Locate the cell with the specified text and output its (x, y) center coordinate. 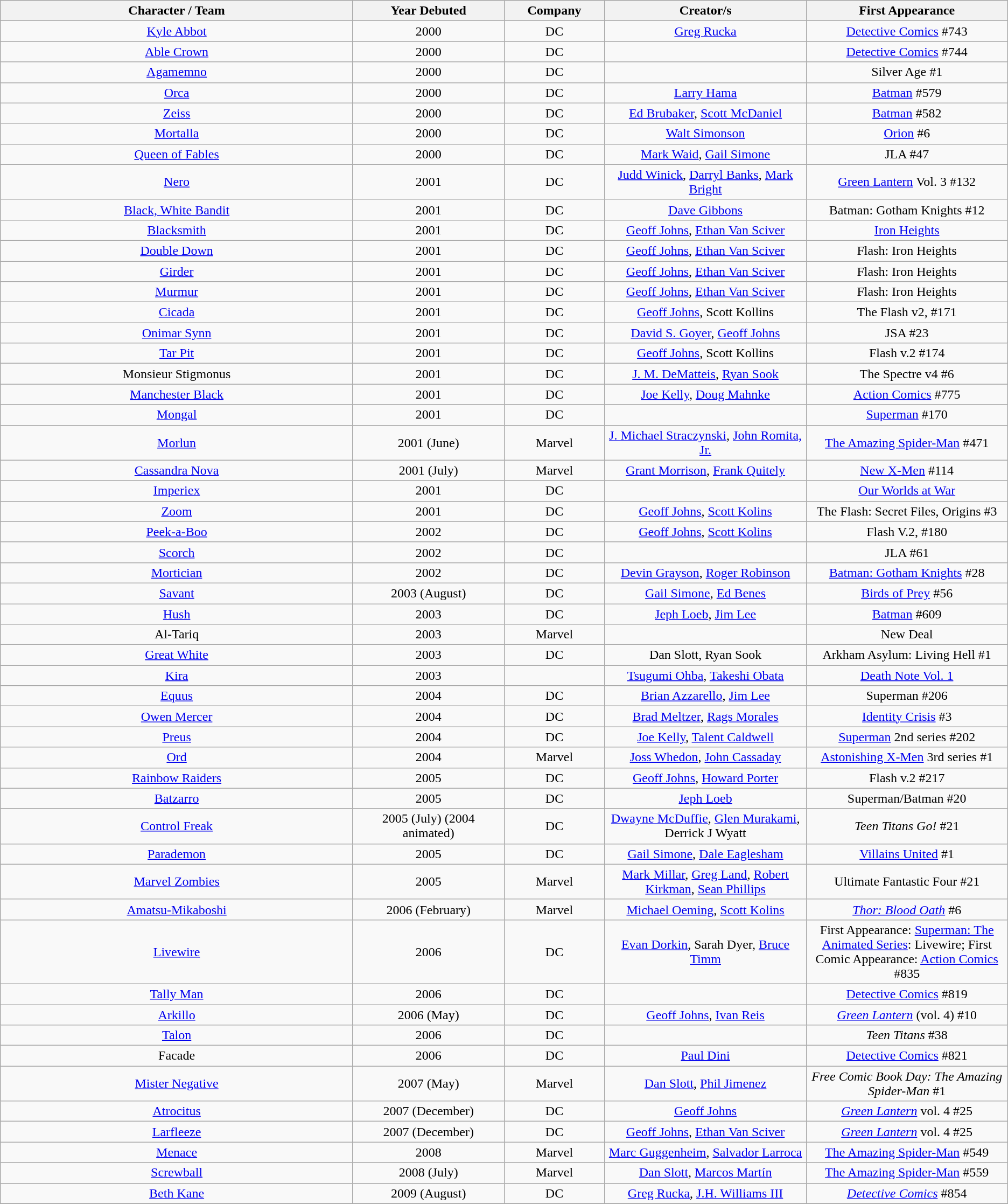
Dwayne McDuffie, Glen Murakami, Derrick J Wyatt (705, 826)
Superman/Batman #20 (907, 798)
Green Lantern (vol. 4) #10 (907, 1014)
2007 (May) (429, 1084)
Detective Comics #854 (907, 1193)
New X-Men #114 (907, 470)
Jeph Loeb, Jim Lee (705, 614)
Kira (177, 676)
Silver Age #1 (907, 72)
Flash v.2 #174 (907, 353)
2001 (July) (429, 470)
Zoom (177, 511)
Tsugumi Ohba, Takeshi Obata (705, 676)
Batman: Gotham Knights #28 (907, 573)
Flash v.2 #217 (907, 778)
Thor: Blood Oath #6 (907, 909)
2005 (July) (2004 animated) (429, 826)
Arkham Asylum: Living Hell #1 (907, 655)
Character / Team (177, 11)
Michael Oeming, Scott Kolins (705, 909)
Nero (177, 182)
Girder (177, 271)
Facade (177, 1056)
Parademon (177, 854)
Joe Kelly, Talent Caldwell (705, 737)
Mortician (177, 573)
Mark Millar, Greg Land, Robert Kirkman, Sean Phillips (705, 881)
Menace (177, 1152)
Able Crown (177, 52)
Al-Tariq (177, 635)
Mister Negative (177, 1084)
Double Down (177, 250)
Gail Simone, Ed Benes (705, 593)
Detective Comics #744 (907, 52)
Dan Slott, Marcos Martín (705, 1173)
Free Comic Book Day: The Amazing Spider-Man #1 (907, 1084)
Onimar Synn (177, 333)
Batman #609 (907, 614)
Batman #579 (907, 93)
Marvel Zombies (177, 881)
J. Michael Straczynski, John Romita, Jr. (705, 443)
Identity Crisis #3 (907, 716)
Kyle Abbot (177, 31)
Ed Brubaker, Scott McDaniel (705, 113)
Peek-a-Boo (177, 532)
Geoff Johns, Howard Porter (705, 778)
Superman #170 (907, 415)
The Amazing Spider-Man #549 (907, 1152)
Ord (177, 757)
Murmur (177, 292)
Savant (177, 593)
Jeph Loeb (705, 798)
Amatsu-Mikaboshi (177, 909)
Orion #6 (907, 134)
Dan Slott, Phil Jimenez (705, 1084)
2006 (May) (429, 1014)
2008 (July) (429, 1173)
Superman #206 (907, 696)
Villains United #1 (907, 854)
Birds of Prey #56 (907, 593)
Marc Guggenheim, Salvador Larroca (705, 1152)
Agamemno (177, 72)
Manchester Black (177, 394)
Black, White Bandit (177, 210)
Joe Kelly, Doug Mahnke (705, 394)
Hush (177, 614)
Detective Comics #821 (907, 1056)
Blacksmith (177, 230)
Detective Comics #819 (907, 994)
Morlun (177, 443)
Flash V.2, #180 (907, 532)
2001 (June) (429, 443)
Great White (177, 655)
Larry Hama (705, 93)
Death Note Vol. 1 (907, 676)
Livewire (177, 951)
Mark Waid, Gail Simone (705, 154)
Scorch (177, 552)
Grant Morrison, Frank Quitely (705, 470)
Brian Azzarello, Jim Lee (705, 696)
Detective Comics #743 (907, 31)
Superman 2nd series #202 (907, 737)
Orca (177, 93)
The Flash: Secret Files, Origins #3 (907, 511)
Green Lantern Vol. 3 #132 (907, 182)
New Deal (907, 635)
David S. Goyer, Geoff Johns (705, 333)
The Amazing Spider-Man #471 (907, 443)
Batman #582 (907, 113)
Iron Heights (907, 230)
Talon (177, 1035)
The Spectre v4 #6 (907, 374)
2003 (August) (429, 593)
JLA #61 (907, 552)
Monsieur Stigmonus (177, 374)
Geoff Johns, Ivan Reis (705, 1014)
Paul Dini (705, 1056)
Beth Kane (177, 1193)
First Appearance (907, 11)
Joss Whedon, John Cassaday (705, 757)
Walt Simonson (705, 134)
Judd Winick, Darryl Banks, Mark Bright (705, 182)
Greg Rucka, J.H. Williams III (705, 1193)
Teen Titans Go! #21 (907, 826)
Imperiex (177, 491)
Batzarro (177, 798)
First Appearance: Superman: The Animated Series: Livewire; First Comic Appearance: Action Comics #835 (907, 951)
Control Freak (177, 826)
Creator/s (705, 11)
Queen of Fables (177, 154)
Cicada (177, 312)
Dave Gibbons (705, 210)
Equus (177, 696)
JSA #23 (907, 333)
Gail Simone, Dale Eaglesham (705, 854)
Astonishing X-Men 3rd series #1 (907, 757)
Teen Titans #38 (907, 1035)
Mortalla (177, 134)
2006 (February) (429, 909)
Greg Rucka (705, 31)
Rainbow Raiders (177, 778)
Zeiss (177, 113)
Company (555, 11)
Batman: Gotham Knights #12 (907, 210)
2009 (August) (429, 1193)
Preus (177, 737)
Owen Mercer (177, 716)
Our Worlds at War (907, 491)
Dan Slott, Ryan Sook (705, 655)
Larfleeze (177, 1132)
Cassandra Nova (177, 470)
Atrocitus (177, 1111)
JLA #47 (907, 154)
Devin Grayson, Roger Robinson (705, 573)
Screwball (177, 1173)
Evan Dorkin, Sarah Dyer, Bruce Timm (705, 951)
The Amazing Spider-Man #559 (907, 1173)
The Flash v2, #171 (907, 312)
Arkillo (177, 1014)
J. M. DeMatteis, Ryan Sook (705, 374)
Year Debuted (429, 11)
Geoff Johns (705, 1111)
2008 (429, 1152)
Tally Man (177, 994)
Mongal (177, 415)
Tar Pit (177, 353)
Ultimate Fantastic Four #21 (907, 881)
Brad Meltzer, Rags Morales (705, 716)
Action Comics #775 (907, 394)
